Return (X, Y) of the center of cell containing provided text 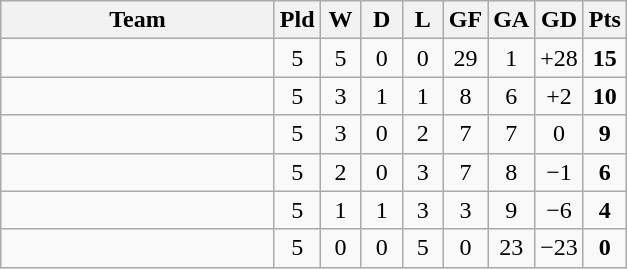
Pts (604, 20)
−6 (560, 210)
−1 (560, 172)
D (382, 20)
+2 (560, 96)
W (340, 20)
GD (560, 20)
L (422, 20)
4 (604, 210)
23 (512, 248)
29 (465, 58)
+28 (560, 58)
Team (138, 20)
15 (604, 58)
Pld (297, 20)
10 (604, 96)
GA (512, 20)
GF (465, 20)
−23 (560, 248)
